Return (X, Y) of the center of cell containing provided text 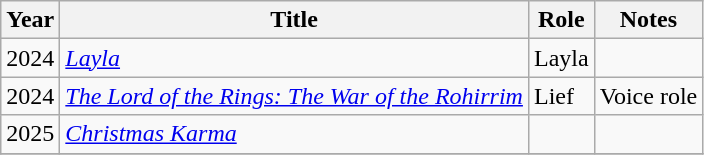
Lief (561, 96)
Voice role (648, 96)
2025 (30, 134)
Christmas Karma (294, 134)
Role (561, 20)
Notes (648, 20)
Title (294, 20)
Year (30, 20)
The Lord of the Rings: The War of the Rohirrim (294, 96)
